Capture the cell that displays the provided text and extract its (x, y) central coordinate. 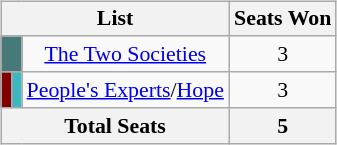
Total Seats (115, 126)
The Two Societies (126, 54)
List (115, 19)
People's Experts/Hope (126, 90)
5 (282, 126)
Seats Won (282, 19)
